Return the (x, y) coordinate for the center point of the cell that contains the specified text.  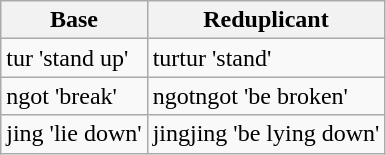
ngot 'break' (74, 96)
jingjing 'be lying down' (266, 134)
tur 'stand up' (74, 58)
Reduplicant (266, 20)
Base (74, 20)
jing 'lie down' (74, 134)
turtur 'stand' (266, 58)
ngotngot 'be broken' (266, 96)
